Output the (x, y) coordinate of the center of the cell containing the given text.  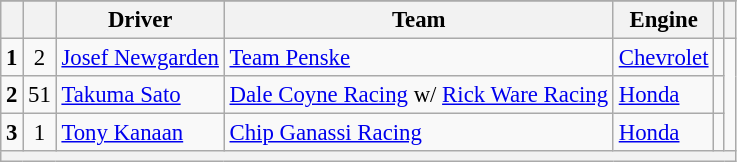
Engine (663, 20)
Chevrolet (663, 58)
Team (418, 20)
51 (40, 95)
Chip Ganassi Racing (418, 133)
Takuma Sato (140, 95)
Dale Coyne Racing w/ Rick Ware Racing (418, 95)
Tony Kanaan (140, 133)
Josef Newgarden (140, 58)
3 (12, 133)
Team Penske (418, 58)
Driver (140, 20)
